Search for the cell housing the specified text and yield its (X, Y) center coordinate. 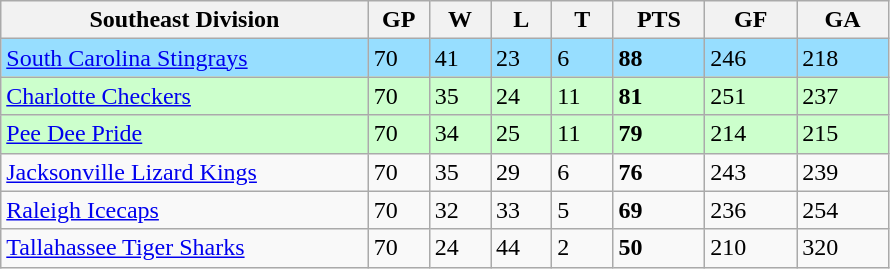
South Carolina Stingrays (184, 58)
Jacksonville Lizard Kings (184, 172)
32 (460, 210)
254 (843, 210)
320 (843, 248)
215 (843, 134)
34 (460, 134)
44 (522, 248)
210 (751, 248)
Southeast Division (184, 20)
GF (751, 20)
88 (659, 58)
Charlotte Checkers (184, 96)
237 (843, 96)
218 (843, 58)
GP (398, 20)
50 (659, 248)
W (460, 20)
PTS (659, 20)
214 (751, 134)
246 (751, 58)
81 (659, 96)
239 (843, 172)
T (582, 20)
23 (522, 58)
Raleigh Icecaps (184, 210)
251 (751, 96)
33 (522, 210)
79 (659, 134)
236 (751, 210)
41 (460, 58)
GA (843, 20)
2 (582, 248)
25 (522, 134)
L (522, 20)
5 (582, 210)
Pee Dee Pride (184, 134)
Tallahassee Tiger Sharks (184, 248)
76 (659, 172)
243 (751, 172)
29 (522, 172)
69 (659, 210)
